Identify which cell holds the provided text, then report its (X, Y) central coordinate. 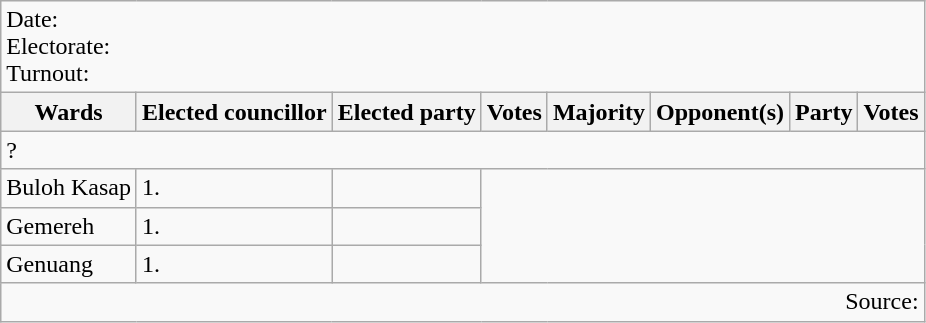
Date: Electorate: Turnout: (462, 47)
Gemereh (69, 226)
Source: (462, 302)
Majority (598, 112)
Elected councillor (234, 112)
Wards (69, 112)
Elected party (406, 112)
Genuang (69, 264)
Opponent(s) (720, 112)
Party (824, 112)
Buloh Kasap (69, 188)
? (462, 150)
